Pinpoint the cell where the given text exists, returning its (X, Y) midpoint coordinate. 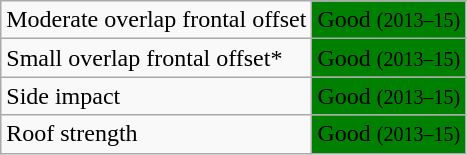
Moderate overlap frontal offset (156, 20)
Roof strength (156, 134)
Side impact (156, 96)
Small overlap frontal offset* (156, 58)
